Extract the [X, Y] coordinate from the center of the cell holding the provided text.  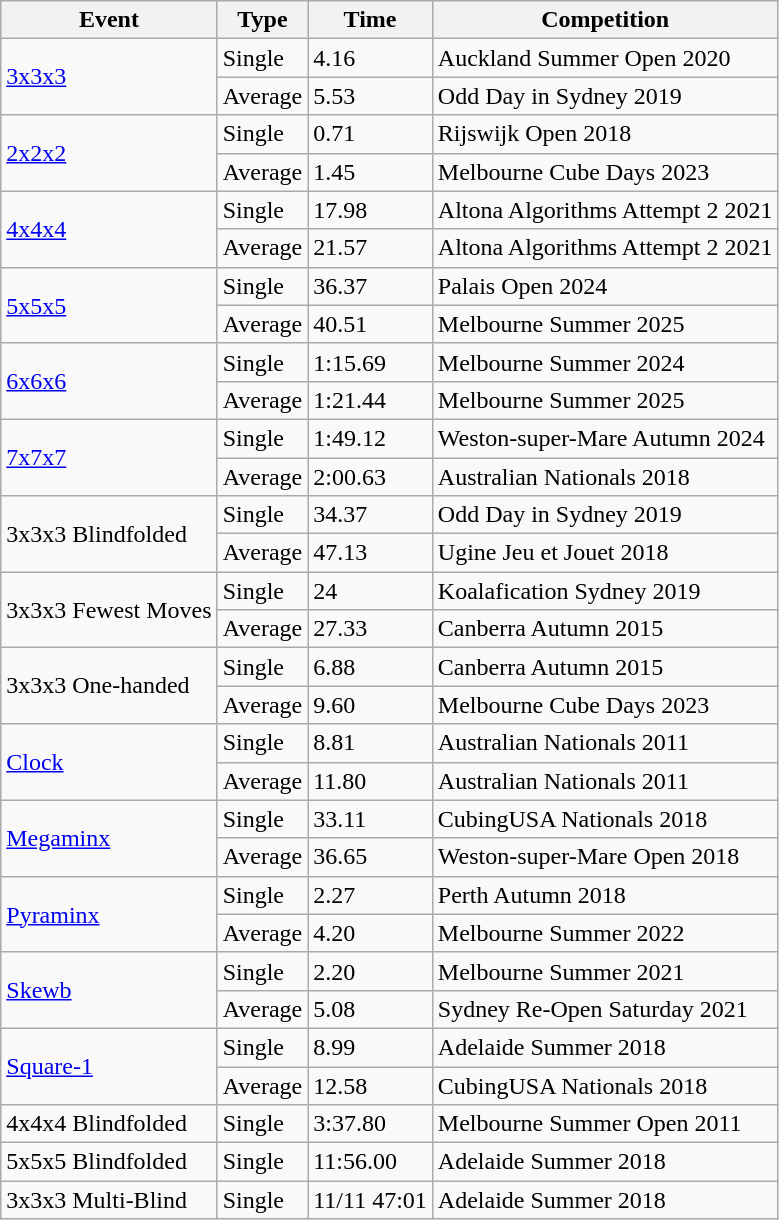
Event [109, 20]
3x3x3 Multi-Blind [109, 1200]
11.80 [370, 781]
3x3x3 One-handed [109, 686]
Megaminx [109, 838]
17.98 [370, 210]
27.33 [370, 629]
2x2x2 [109, 153]
3x3x3 Fewest Moves [109, 610]
9.60 [370, 705]
6.88 [370, 667]
Melbourne Summer Open 2011 [605, 1124]
5.53 [370, 96]
Weston-super-Mare Autumn 2024 [605, 438]
4.20 [370, 933]
Sydney Re-Open Saturday 2021 [605, 1009]
Palais Open 2024 [605, 286]
Competition [605, 20]
1:49.12 [370, 438]
33.11 [370, 819]
Koalafication Sydney 2019 [605, 591]
Pyraminx [109, 914]
4.16 [370, 58]
Rijswijk Open 2018 [605, 134]
1.45 [370, 172]
Time [370, 20]
Perth Autumn 2018 [605, 895]
11:56.00 [370, 1162]
0.71 [370, 134]
Skewb [109, 990]
2.27 [370, 895]
24 [370, 591]
4x4x4 Blindfolded [109, 1124]
4x4x4 [109, 229]
21.57 [370, 248]
2.20 [370, 971]
3:37.80 [370, 1124]
40.51 [370, 324]
47.13 [370, 553]
Melbourne Summer 2024 [605, 362]
2:00.63 [370, 477]
Australian Nationals 2018 [605, 477]
7x7x7 [109, 457]
11/11 47:01 [370, 1200]
8.99 [370, 1047]
Melbourne Summer 2021 [605, 971]
12.58 [370, 1085]
Square-1 [109, 1066]
Weston-super-Mare Open 2018 [605, 857]
8.81 [370, 743]
Type [262, 20]
1:21.44 [370, 400]
5.08 [370, 1009]
Auckland Summer Open 2020 [605, 58]
Ugine Jeu et Jouet 2018 [605, 553]
36.65 [370, 857]
Clock [109, 762]
Melbourne Summer 2022 [605, 933]
6x6x6 [109, 381]
5x5x5 [109, 305]
36.37 [370, 286]
1:15.69 [370, 362]
3x3x3 [109, 77]
3x3x3 Blindfolded [109, 534]
5x5x5 Blindfolded [109, 1162]
34.37 [370, 515]
